Identify which cell holds the provided text, then report its (X, Y) central coordinate. 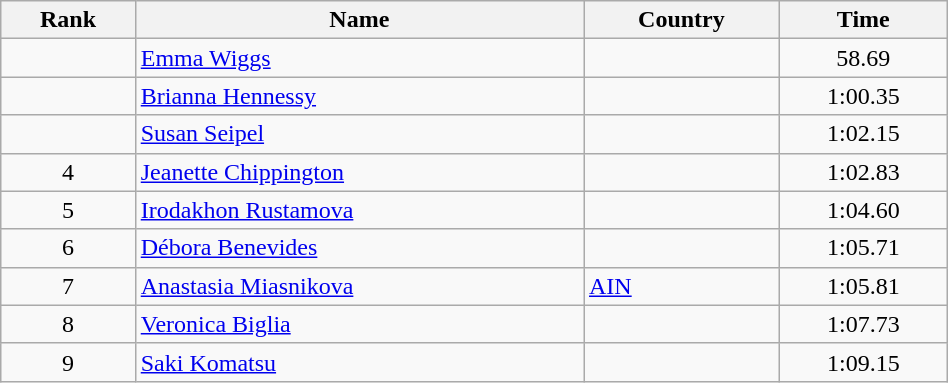
Débora Benevides (359, 248)
1:04.60 (863, 210)
1:07.73 (863, 324)
1:02.83 (863, 172)
6 (68, 248)
8 (68, 324)
1:09.15 (863, 362)
1:05.81 (863, 286)
Jeanette Chippington (359, 172)
1:00.35 (863, 96)
Anastasia Miasnikova (359, 286)
Brianna Hennessy (359, 96)
58.69 (863, 58)
5 (68, 210)
Saki Komatsu (359, 362)
Country (682, 20)
Name (359, 20)
Rank (68, 20)
AIN (682, 286)
1:02.15 (863, 134)
9 (68, 362)
Emma Wiggs (359, 58)
7 (68, 286)
Time (863, 20)
Irodakhon Rustamova (359, 210)
Susan Seipel (359, 134)
1:05.71 (863, 248)
Veronica Biglia (359, 324)
4 (68, 172)
